From the cell containing the given text, extract its center point as (x, y) coordinate. 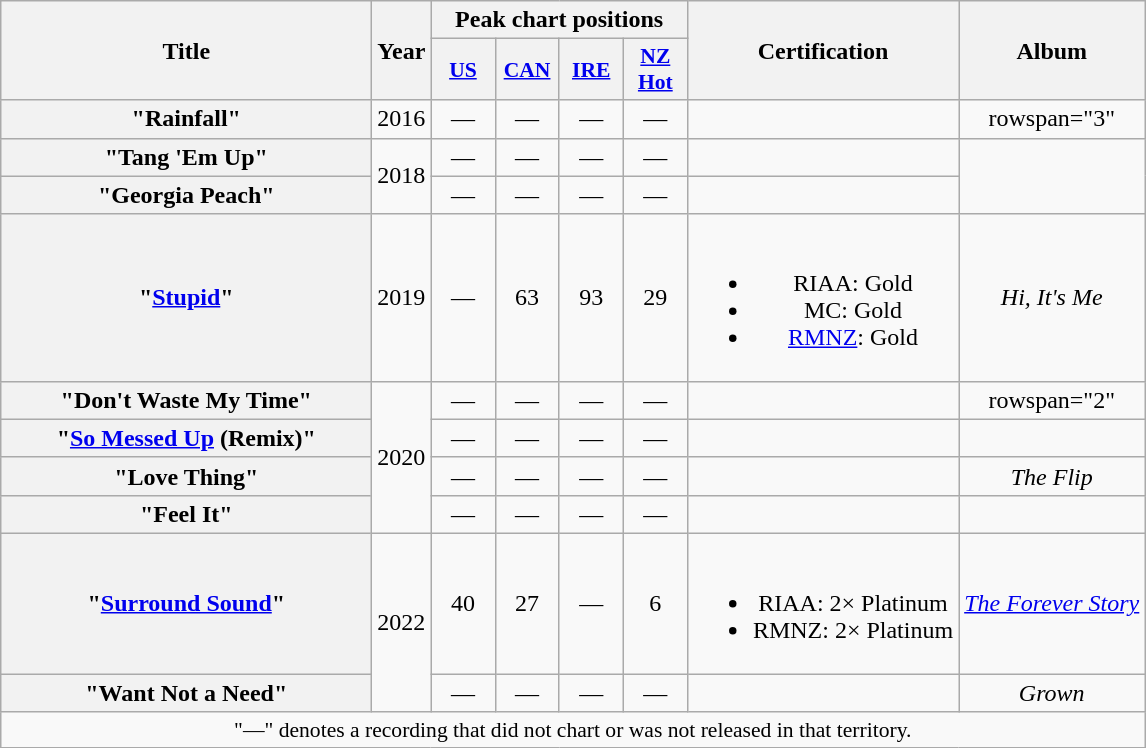
Title (186, 50)
RIAA: GoldMC: GoldRMNZ: Gold (822, 298)
Certification (822, 50)
"Stupid" (186, 298)
"Don't Waste My Time" (186, 400)
27 (527, 603)
rowspan="3" (1052, 119)
63 (527, 298)
The Flip (1052, 476)
Hi, It's Me (1052, 298)
"Feel It" (186, 514)
NZHot (655, 70)
"So Messed Up (Remix)" (186, 438)
"Georgia Peach" (186, 195)
2018 (402, 176)
2016 (402, 119)
40 (463, 603)
Album (1052, 50)
"Love Thing" (186, 476)
IRE (591, 70)
CAN (527, 70)
Grown (1052, 693)
RIAA: 2× PlatinumRMNZ: 2× Platinum (822, 603)
Peak chart positions (559, 20)
29 (655, 298)
"—" denotes a recording that did not chart or was not released in that territory. (573, 730)
2019 (402, 298)
rowspan="2" (1052, 400)
"Want Not a Need" (186, 693)
6 (655, 603)
2022 (402, 622)
"Rainfall" (186, 119)
The Forever Story (1052, 603)
2020 (402, 457)
"Tang 'Em Up" (186, 157)
93 (591, 298)
"Surround Sound" (186, 603)
Year (402, 50)
US (463, 70)
